Pinpoint the cell where the given text exists, returning its [X, Y] midpoint coordinate. 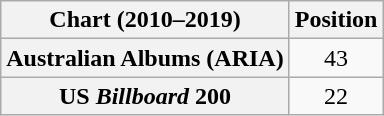
Australian Albums (ARIA) [145, 58]
Position [336, 20]
Chart (2010–2019) [145, 20]
US Billboard 200 [145, 96]
22 [336, 96]
43 [336, 58]
